Extract the (x, y) coordinate from the center of the cell holding the provided text.  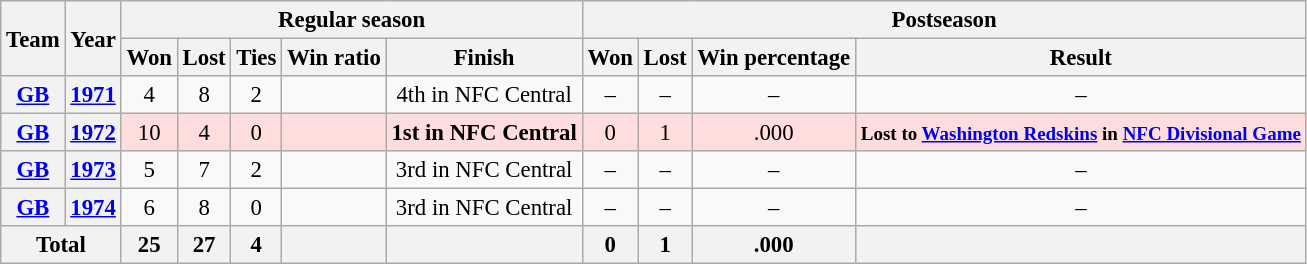
Total (61, 245)
Win percentage (774, 58)
6 (149, 208)
7 (204, 170)
1973 (93, 170)
Year (93, 38)
10 (149, 133)
Postseason (944, 20)
Lost to Washington Redskins in NFC Divisional Game (1080, 133)
25 (149, 245)
4th in NFC Central (484, 95)
5 (149, 170)
Ties (256, 58)
Finish (484, 58)
1974 (93, 208)
27 (204, 245)
1972 (93, 133)
Team (33, 38)
1st in NFC Central (484, 133)
Regular season (352, 20)
Result (1080, 58)
1971 (93, 95)
Win ratio (334, 58)
